Find where the given text appears and provide that cell's center as (X, Y) coordinate. 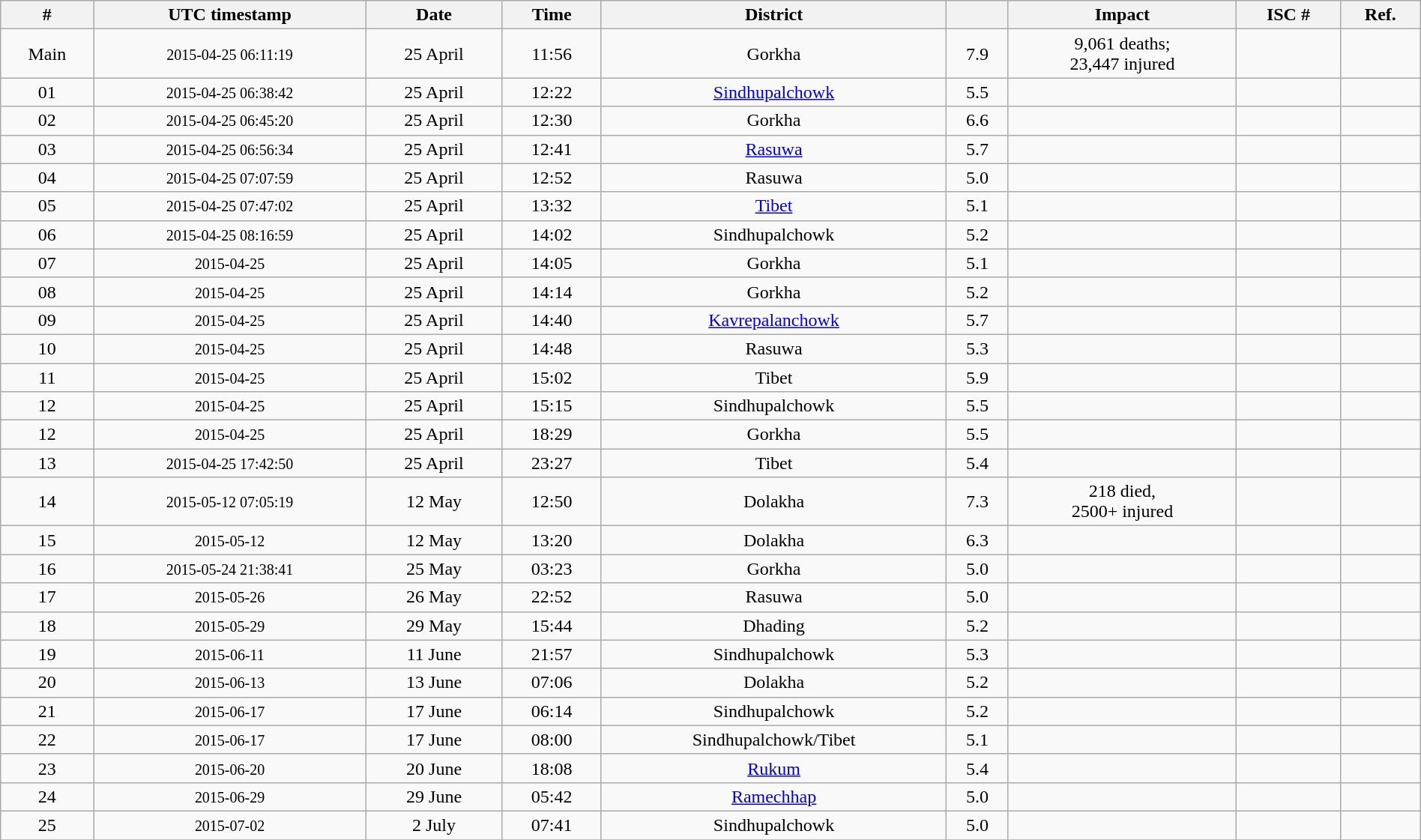
2015-04-25 17:42:50 (229, 463)
11:56 (552, 54)
2015-05-12 07:05:19 (229, 502)
Date (434, 15)
14:40 (552, 320)
13:20 (552, 540)
24 (47, 797)
06 (47, 235)
UTC timestamp (229, 15)
16 (47, 569)
12:52 (552, 178)
ISC # (1288, 15)
Impact (1122, 15)
25 (47, 825)
2015-06-11 (229, 654)
05:42 (552, 797)
Main (47, 54)
6.3 (977, 540)
20 June (434, 768)
11 June (434, 654)
14:14 (552, 291)
21 (47, 711)
23:27 (552, 463)
2 July (434, 825)
29 June (434, 797)
14:02 (552, 235)
08 (47, 291)
15:02 (552, 377)
07 (47, 263)
08:00 (552, 740)
14:05 (552, 263)
07:06 (552, 683)
13 (47, 463)
19 (47, 654)
12:50 (552, 502)
7.3 (977, 502)
District (773, 15)
2015-07-02 (229, 825)
20 (47, 683)
2015-06-29 (229, 797)
17 (47, 597)
7.9 (977, 54)
07:41 (552, 825)
2015-04-25 07:47:02 (229, 206)
Kavrepalanchowk (773, 320)
2015-04-25 06:56:34 (229, 149)
Dhading (773, 626)
14 (47, 502)
2015-04-25 06:38:42 (229, 92)
13 June (434, 683)
2015-04-25 06:11:19 (229, 54)
03 (47, 149)
21:57 (552, 654)
10 (47, 348)
15 (47, 540)
09 (47, 320)
2015-06-13 (229, 683)
15:44 (552, 626)
# (47, 15)
23 (47, 768)
18:29 (552, 435)
2015-05-29 (229, 626)
11 (47, 377)
218 died,2500+ injured (1122, 502)
06:14 (552, 711)
Time (552, 15)
6.6 (977, 121)
25 May (434, 569)
9,061 deaths;23,447 injured (1122, 54)
04 (47, 178)
18 (47, 626)
12:30 (552, 121)
22 (47, 740)
02 (47, 121)
2015-06-20 (229, 768)
13:32 (552, 206)
5.9 (977, 377)
26 May (434, 597)
Sindhupalchowk/Tibet (773, 740)
18:08 (552, 768)
14:48 (552, 348)
05 (47, 206)
03:23 (552, 569)
29 May (434, 626)
12:41 (552, 149)
12:22 (552, 92)
Ref. (1381, 15)
2015-04-25 08:16:59 (229, 235)
2015-05-24 21:38:41 (229, 569)
2015-04-25 06:45:20 (229, 121)
2015-05-12 (229, 540)
15:15 (552, 406)
01 (47, 92)
Rukum (773, 768)
2015-04-25 07:07:59 (229, 178)
22:52 (552, 597)
2015-05-26 (229, 597)
Ramechhap (773, 797)
